Identify which cell holds the provided text, then report its [x, y] central coordinate. 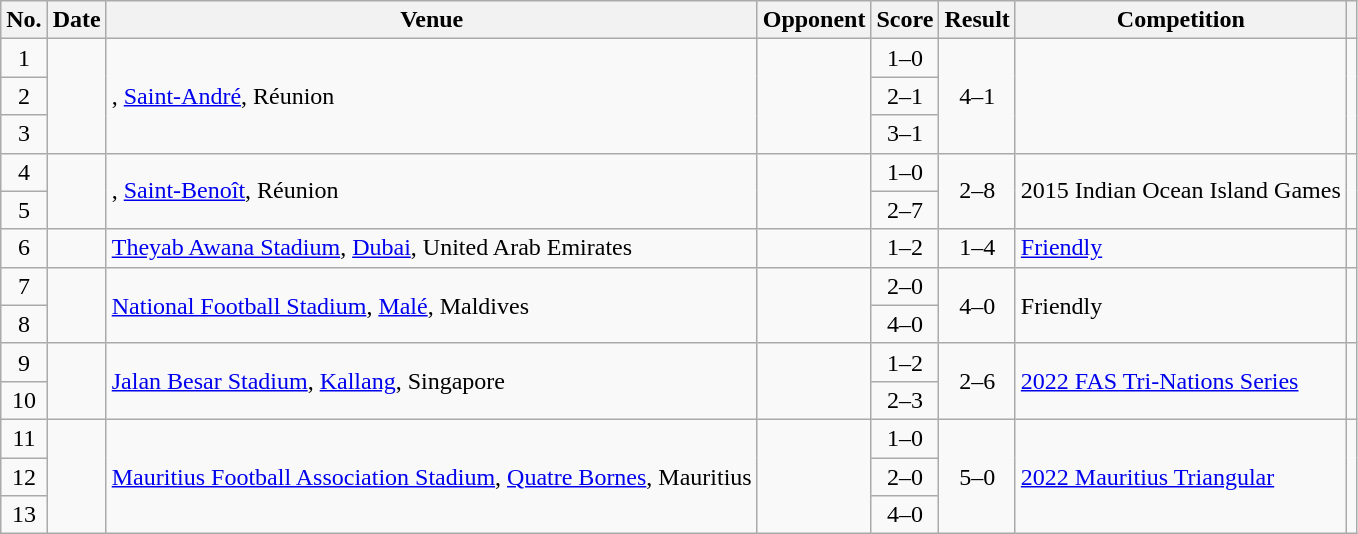
3 [24, 134]
No. [24, 20]
Venue [432, 20]
2–7 [905, 210]
Score [905, 20]
Mauritius Football Association Stadium, Quatre Bornes, Mauritius [432, 476]
2 [24, 96]
4 [24, 172]
Opponent [814, 20]
3–1 [905, 134]
6 [24, 248]
2–6 [977, 381]
10 [24, 400]
Theyab Awana Stadium, Dubai, United Arab Emirates [432, 248]
National Football Stadium, Malé, Maldives [432, 305]
4–1 [977, 96]
7 [24, 286]
Date [76, 20]
2022 FAS Tri-Nations Series [1180, 381]
5 [24, 210]
2022 Mauritius Triangular [1180, 476]
12 [24, 477]
8 [24, 324]
2015 Indian Ocean Island Games [1180, 191]
5–0 [977, 476]
Jalan Besar Stadium, Kallang, Singapore [432, 381]
11 [24, 438]
2–3 [905, 400]
Competition [1180, 20]
13 [24, 515]
1 [24, 58]
2–1 [905, 96]
Result [977, 20]
, Saint-Benoît, Réunion [432, 191]
, Saint-André, Réunion [432, 96]
9 [24, 362]
2–8 [977, 191]
1–4 [977, 248]
